For the text-containing cell, return its midpoint in (x, y) coordinate format. 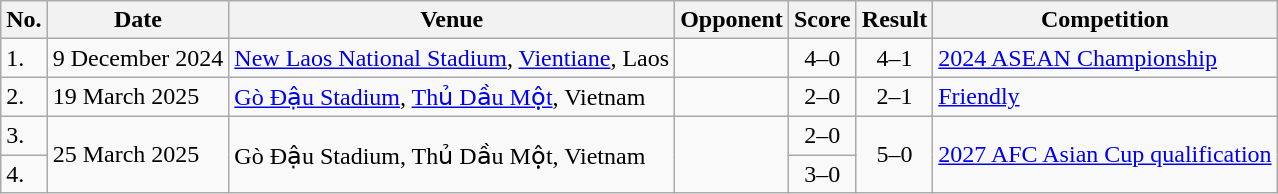
3–0 (822, 173)
Friendly (1105, 97)
New Laos National Stadium, Vientiane, Laos (452, 58)
Opponent (732, 20)
2–1 (894, 97)
2. (24, 97)
Score (822, 20)
4–1 (894, 58)
4. (24, 173)
Venue (452, 20)
No. (24, 20)
3. (24, 135)
25 March 2025 (138, 154)
5–0 (894, 154)
Result (894, 20)
1. (24, 58)
Competition (1105, 20)
19 March 2025 (138, 97)
9 December 2024 (138, 58)
2024 ASEAN Championship (1105, 58)
4–0 (822, 58)
2027 AFC Asian Cup qualification (1105, 154)
Date (138, 20)
